Find where the given text appears and provide that cell's center as (x, y) coordinate. 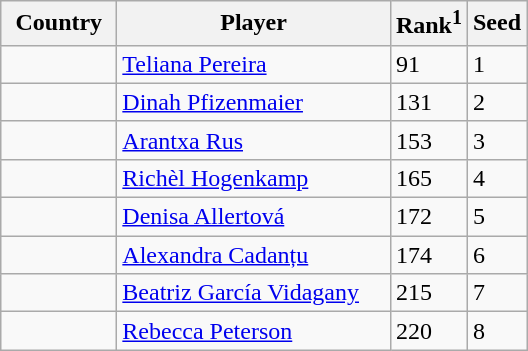
1 (496, 64)
215 (428, 293)
153 (428, 140)
2 (496, 102)
131 (428, 102)
Richèl Hogenkamp (254, 178)
Country (59, 24)
7 (496, 293)
5 (496, 217)
172 (428, 217)
165 (428, 178)
Player (254, 24)
6 (496, 255)
Seed (496, 24)
3 (496, 140)
Denisa Allertová (254, 217)
91 (428, 64)
174 (428, 255)
Rebecca Peterson (254, 331)
4 (496, 178)
220 (428, 331)
Rank1 (428, 24)
Dinah Pfizenmaier (254, 102)
Arantxa Rus (254, 140)
8 (496, 331)
Alexandra Cadanțu (254, 255)
Teliana Pereira (254, 64)
Beatriz García Vidagany (254, 293)
